Return the [X, Y] coordinate for the center point of the cell that contains the specified text.  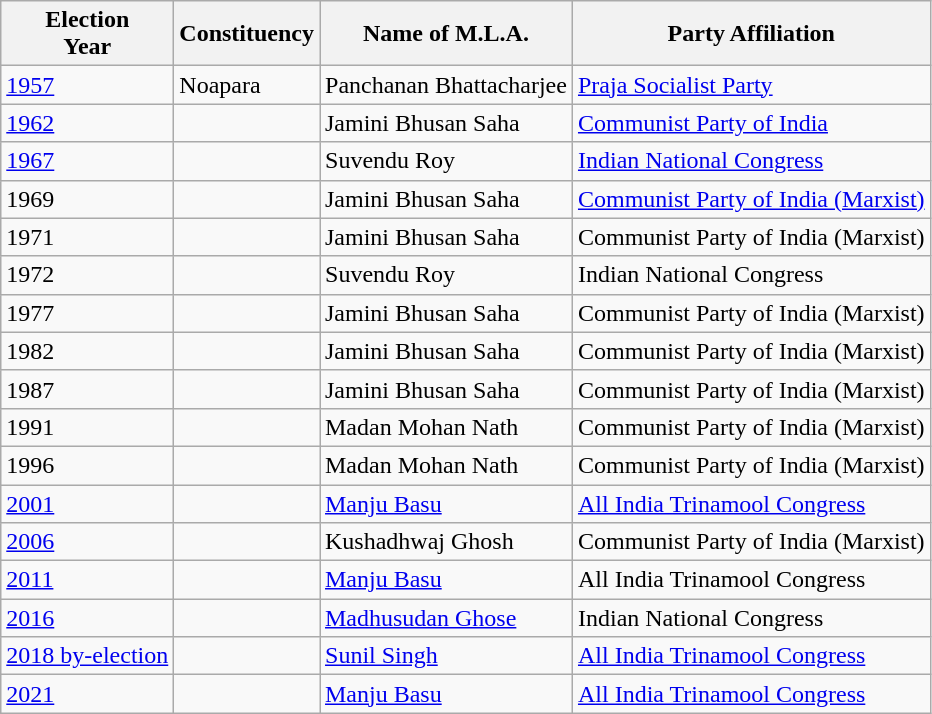
2021 [88, 694]
Communist Party of India [751, 123]
1967 [88, 161]
2018 by-election [88, 656]
Noapara [247, 85]
Madhusudan Ghose [446, 618]
2001 [88, 503]
1971 [88, 237]
2011 [88, 580]
2006 [88, 542]
Praja Socialist Party [751, 85]
Constituency [247, 34]
Election Year [88, 34]
1972 [88, 275]
1977 [88, 313]
1991 [88, 427]
Kushadhwaj Ghosh [446, 542]
2016 [88, 618]
Sunil Singh [446, 656]
Name of M.L.A. [446, 34]
1987 [88, 389]
1969 [88, 199]
1996 [88, 465]
Party Affiliation [751, 34]
Panchanan Bhattacharjee [446, 85]
1957 [88, 85]
1982 [88, 351]
1962 [88, 123]
